Locate the cell with the specified text and output its (X, Y) center coordinate. 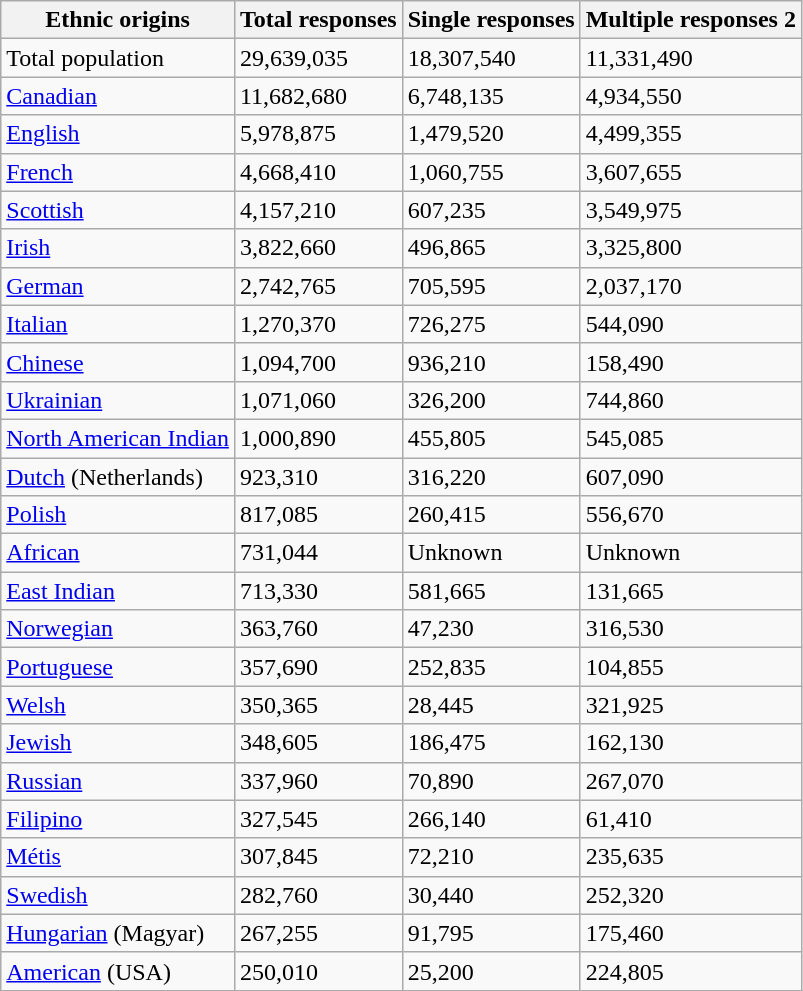
1,060,755 (491, 172)
607,090 (690, 477)
Hungarian (Magyar) (118, 933)
4,934,550 (690, 96)
923,310 (318, 477)
260,415 (491, 515)
316,530 (690, 629)
545,085 (690, 438)
326,200 (491, 400)
936,210 (491, 362)
3,549,975 (690, 210)
1,094,700 (318, 362)
Irish (118, 248)
307,845 (318, 857)
4,157,210 (318, 210)
Welsh (118, 705)
158,490 (690, 362)
Dutch (Netherlands) (118, 477)
Jewish (118, 743)
1,479,520 (491, 134)
30,440 (491, 895)
Filipino (118, 819)
Multiple responses 2 (690, 20)
Single responses (491, 20)
267,070 (690, 781)
91,795 (491, 933)
Russian (118, 781)
581,665 (491, 591)
2,037,170 (690, 286)
70,890 (491, 781)
744,860 (690, 400)
267,255 (318, 933)
Canadian (118, 96)
25,200 (491, 971)
3,325,800 (690, 248)
3,607,655 (690, 172)
Ukrainian (118, 400)
321,925 (690, 705)
162,130 (690, 743)
African (118, 553)
250,010 (318, 971)
363,760 (318, 629)
North American Indian (118, 438)
Italian (118, 324)
1,071,060 (318, 400)
337,960 (318, 781)
German (118, 286)
47,230 (491, 629)
2,742,765 (318, 286)
1,000,890 (318, 438)
348,605 (318, 743)
Chinese (118, 362)
131,665 (690, 591)
316,220 (491, 477)
224,805 (690, 971)
104,855 (690, 667)
357,690 (318, 667)
175,460 (690, 933)
Total responses (318, 20)
18,307,540 (491, 58)
28,445 (491, 705)
496,865 (491, 248)
713,330 (318, 591)
607,235 (491, 210)
4,499,355 (690, 134)
455,805 (491, 438)
235,635 (690, 857)
11,682,680 (318, 96)
29,639,035 (318, 58)
282,760 (318, 895)
1,270,370 (318, 324)
817,085 (318, 515)
Polish (118, 515)
705,595 (491, 286)
556,670 (690, 515)
726,275 (491, 324)
Portuguese (118, 667)
Swedish (118, 895)
11,331,490 (690, 58)
English (118, 134)
6,748,135 (491, 96)
4,668,410 (318, 172)
544,090 (690, 324)
186,475 (491, 743)
266,140 (491, 819)
3,822,660 (318, 248)
350,365 (318, 705)
French (118, 172)
Norwegian (118, 629)
5,978,875 (318, 134)
American (USA) (118, 971)
Ethnic origins (118, 20)
252,320 (690, 895)
327,545 (318, 819)
731,044 (318, 553)
252,835 (491, 667)
East Indian (118, 591)
Métis (118, 857)
61,410 (690, 819)
Scottish (118, 210)
Total population (118, 58)
72,210 (491, 857)
